Capture the cell that displays the provided text and extract its (x, y) central coordinate. 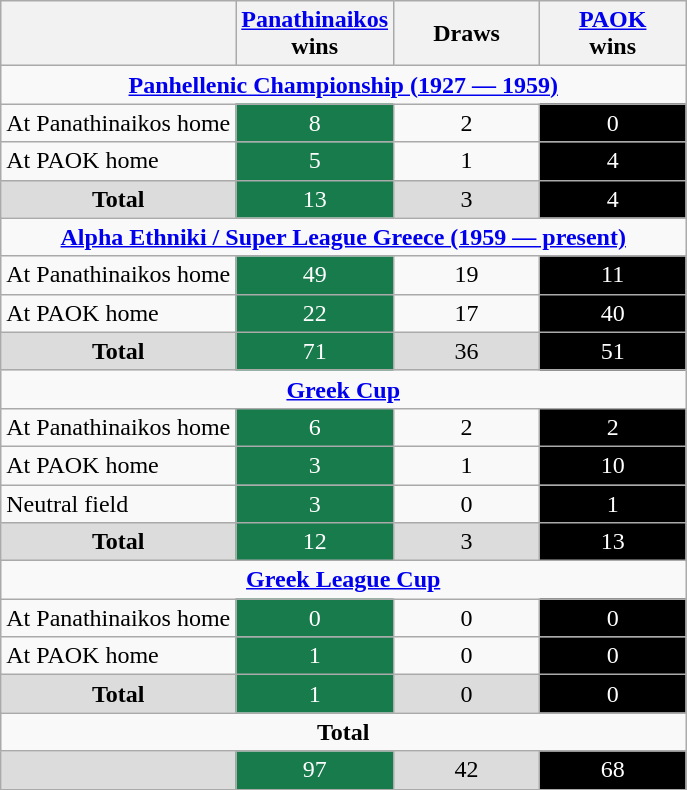
19 (467, 275)
40 (613, 313)
Alpha Ethniki / Super League Greece (1959 — present) (344, 237)
22 (315, 313)
51 (613, 351)
97 (315, 770)
42 (467, 770)
11 (613, 275)
8 (315, 123)
71 (315, 351)
Greek League Cup (344, 580)
Panathinaikoswins (315, 34)
PAOKwins (613, 34)
5 (315, 161)
Draws (467, 34)
49 (315, 275)
Neutral field (118, 503)
10 (613, 465)
68 (613, 770)
Panhellenic Championship (1927 — 1959) (344, 85)
6 (315, 427)
12 (315, 542)
Greek Cup (344, 389)
17 (467, 313)
36 (467, 351)
